Pinpoint the cell where the given text exists, returning its [X, Y] midpoint coordinate. 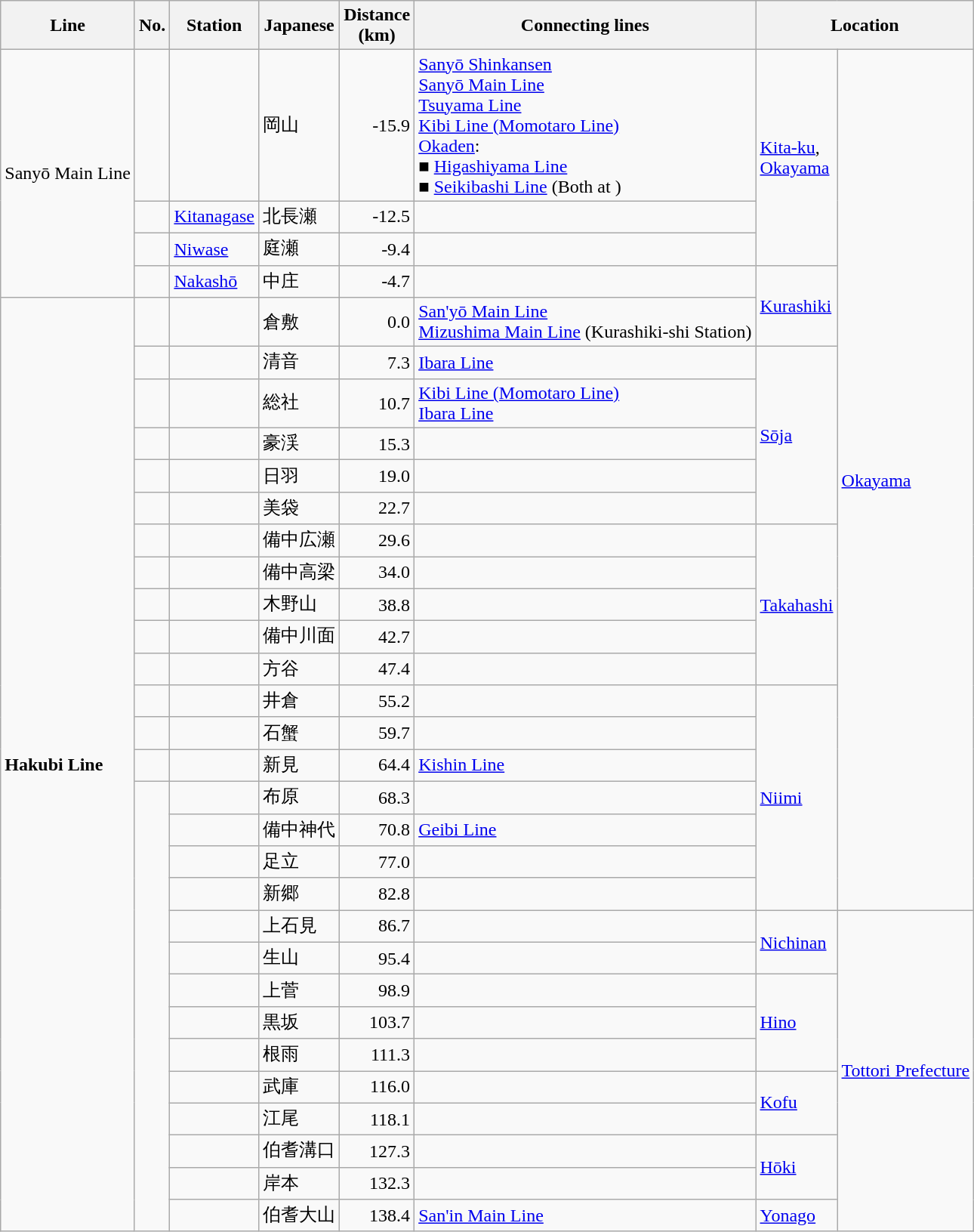
石蟹 [299, 733]
132.3 [378, 1183]
Nakashō [214, 281]
備中広瀬 [299, 541]
備中川面 [299, 638]
Hino [797, 1023]
Niwase [214, 249]
127.3 [378, 1151]
Sanyō Shinkansen Sanyō Main Line Tsuyama Line Kibi Line (Momotaro Line)Okaden: ■ Higashiyama Line ■ Seikibashi Line (Both at ) [585, 125]
98.9 [378, 991]
Takahashi [797, 604]
47.4 [378, 669]
34.0 [378, 573]
San'yō Main LineMizushima Main Line (Kurashiki-shi Station) [585, 322]
Kitanagase [214, 218]
55.2 [378, 701]
42.7 [378, 638]
Kibi Line (Momotaro Line)Ibara Line [585, 403]
86.7 [378, 926]
総社 [299, 403]
Sōja [797, 435]
岸本 [299, 1183]
生山 [299, 958]
7.3 [378, 363]
布原 [299, 798]
伯耆溝口 [299, 1151]
Okayama [906, 480]
豪渓 [299, 444]
足立 [299, 863]
103.7 [378, 1023]
Tottori Prefecture [906, 1071]
黒坂 [299, 1023]
82.8 [378, 894]
19.0 [378, 476]
江尾 [299, 1119]
中庄 [299, 281]
Yonago [797, 1216]
59.7 [378, 733]
San'in Main Line [585, 1216]
64.4 [378, 766]
38.8 [378, 604]
新郷 [299, 894]
Ibara Line [585, 363]
Nichinan [797, 943]
Hakubi Line [68, 764]
Station [214, 26]
118.1 [378, 1119]
-12.5 [378, 218]
Kurashiki [797, 306]
Sanyō Main Line [68, 174]
方谷 [299, 669]
北長瀬 [299, 218]
清音 [299, 363]
根雨 [299, 1054]
備中神代 [299, 829]
29.6 [378, 541]
Kofu [797, 1103]
Kita-ku,Okayama [797, 157]
Kishin Line [585, 766]
岡山 [299, 125]
Hōki [797, 1168]
15.3 [378, 444]
上石見 [299, 926]
木野山 [299, 604]
井倉 [299, 701]
-15.9 [378, 125]
美袋 [299, 508]
-4.7 [378, 281]
0.0 [378, 322]
Distance(km) [378, 26]
Location [865, 26]
Japanese [299, 26]
70.8 [378, 829]
新見 [299, 766]
上菅 [299, 991]
116.0 [378, 1088]
77.0 [378, 863]
68.3 [378, 798]
10.7 [378, 403]
Niimi [797, 798]
138.4 [378, 1216]
22.7 [378, 508]
Connecting lines [585, 26]
備中高梁 [299, 573]
倉敷 [299, 322]
伯耆大山 [299, 1216]
武庫 [299, 1088]
庭瀬 [299, 249]
Geibi Line [585, 829]
111.3 [378, 1054]
95.4 [378, 958]
No. [152, 26]
日羽 [299, 476]
Line [68, 26]
-9.4 [378, 249]
